From the cell containing the given text, extract its center point as [X, Y] coordinate. 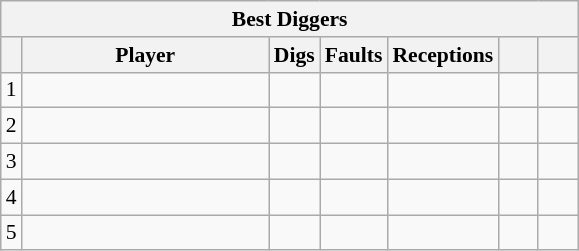
Receptions [442, 55]
Digs [294, 55]
Player [146, 55]
2 [12, 126]
Best Diggers [290, 19]
1 [12, 90]
4 [12, 197]
Faults [354, 55]
5 [12, 233]
3 [12, 162]
